Determine the (X, Y) coordinate at the center of the cell enclosing the given text.  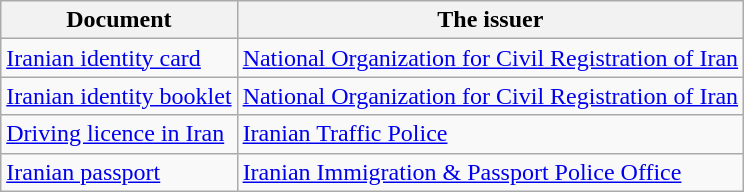
Driving licence in Iran (119, 134)
Iranian identity card (119, 58)
Iranian passport (119, 172)
Iranian Traffic Police (490, 134)
Iranian identity booklet (119, 96)
Iranian Immigration & Passport Police Office (490, 172)
Document (119, 20)
The issuer (490, 20)
